Locate the cell with the specified text and output its (x, y) center coordinate. 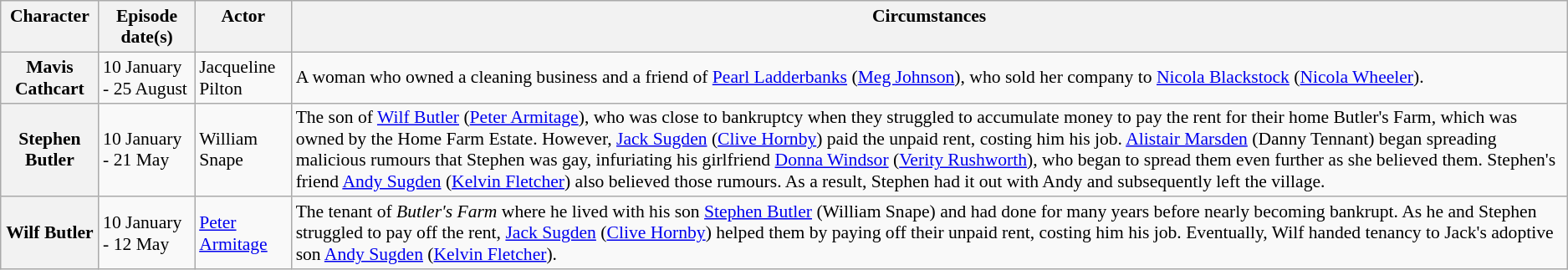
Peter Armitage (243, 234)
Circumstances (930, 27)
Stephen Butler (50, 150)
Character (50, 27)
Mavis Cathcart (50, 77)
Episode date(s) (147, 27)
Wilf Butler (50, 234)
10 January - 25 August (147, 77)
Jacqueline Pilton (243, 77)
10 January - 12 May (147, 234)
Actor (243, 27)
A woman who owned a cleaning business and a friend of Pearl Ladderbanks (Meg Johnson), who sold her company to Nicola Blackstock (Nicola Wheeler). (930, 77)
William Snape (243, 150)
10 January - 21 May (147, 150)
